Output the [x, y] coordinate of the center of the cell containing the given text.  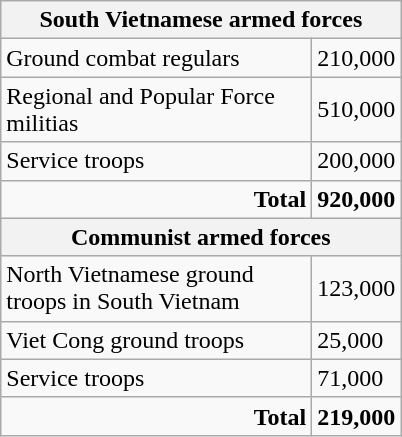
Communist armed forces [201, 237]
Ground combat regulars [156, 58]
200,000 [356, 161]
Viet Cong ground troops [156, 340]
North Vietnamese ground troops in South Vietnam [156, 288]
123,000 [356, 288]
Regional and Popular Force militias [156, 110]
510,000 [356, 110]
210,000 [356, 58]
219,000 [356, 416]
920,000 [356, 199]
71,000 [356, 378]
25,000 [356, 340]
South Vietnamese armed forces [201, 20]
